Detect which cell encompasses the target text, then output its (X, Y) center coordinate. 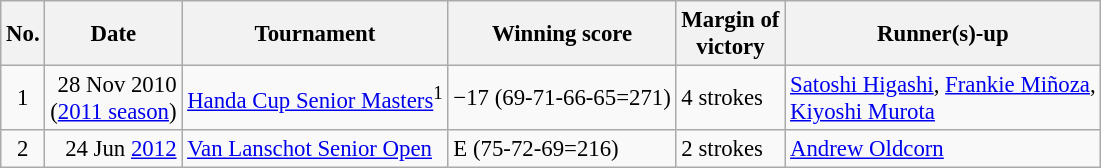
28 Nov 2010(2011 season) (114, 98)
E (75-72-69=216) (562, 149)
Andrew Oldcorn (943, 149)
No. (23, 34)
2 strokes (730, 149)
Winning score (562, 34)
Runner(s)-up (943, 34)
−17 (69-71-66-65=271) (562, 98)
2 (23, 149)
4 strokes (730, 98)
Date (114, 34)
24 Jun 2012 (114, 149)
1 (23, 98)
Handa Cup Senior Masters1 (315, 98)
Satoshi Higashi, Frankie Miñoza, Kiyoshi Murota (943, 98)
Van Lanschot Senior Open (315, 149)
Margin ofvictory (730, 34)
Tournament (315, 34)
